Find where the given text appears and provide that cell's center as [x, y] coordinate. 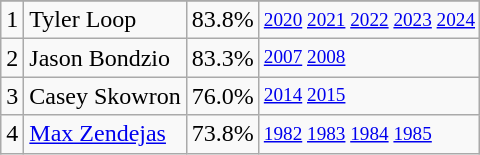
1982 1983 1984 1985 [369, 134]
3 [12, 96]
2007 2008 [369, 58]
Max Zendejas [105, 134]
83.8% [222, 20]
1 [12, 20]
73.8% [222, 134]
76.0% [222, 96]
4 [12, 134]
Casey Skowron [105, 96]
Jason Bondzio [105, 58]
83.3% [222, 58]
2 [12, 58]
2020 2021 2022 2023 2024 [369, 20]
Tyler Loop [105, 20]
2014 2015 [369, 96]
